Extract the [x, y] coordinate from the center of the cell holding the provided text.  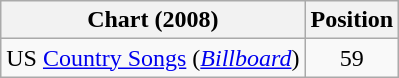
Chart (2008) [153, 20]
59 [352, 58]
Position [352, 20]
US Country Songs (Billboard) [153, 58]
